Determine the (x, y) coordinate at the center of the cell enclosing the given text.  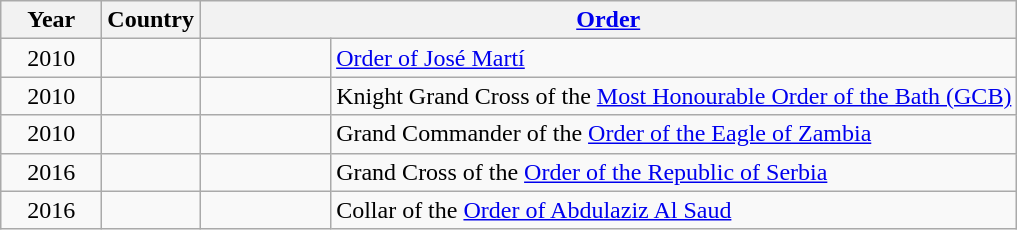
Collar of the Order of Abdulaziz Al Saud (674, 210)
Grand Cross of the Order of the Republic of Serbia (674, 172)
Country (151, 20)
Knight Grand Cross of the Most Honourable Order of the Bath (GCB) (674, 96)
Order of José Martí (674, 58)
Order (608, 20)
Grand Commander of the Order of the Eagle of Zambia (674, 134)
Year (52, 20)
